Pinpoint the cell where the given text exists, returning its [x, y] midpoint coordinate. 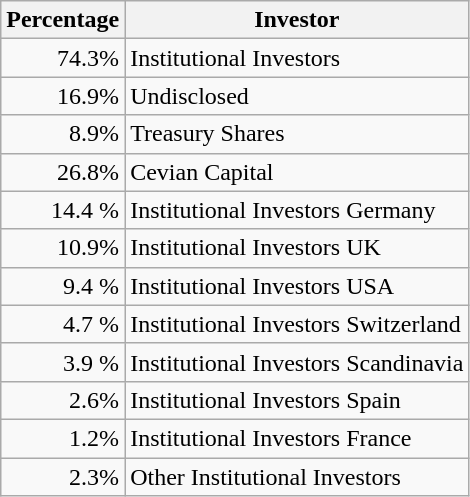
9.4 % [63, 286]
Investor [297, 20]
Treasury Shares [297, 134]
14.4 % [63, 210]
26.8% [63, 172]
3.9 % [63, 362]
Institutional Investors Scandinavia [297, 362]
16.9% [63, 96]
Institutional Investors USA [297, 286]
74.3% [63, 58]
2.6% [63, 400]
1.2% [63, 438]
10.9% [63, 248]
Other Institutional Investors [297, 477]
Institutional Investors Germany [297, 210]
Institutional Investors [297, 58]
4.7 % [63, 324]
2.3% [63, 477]
Cevian Capital [297, 172]
Undisclosed [297, 96]
Institutional Investors Spain [297, 400]
8.9% [63, 134]
Percentage [63, 20]
Institutional Investors France [297, 438]
Institutional Investors Switzerland [297, 324]
Institutional Investors UK [297, 248]
